Identify which cell holds the provided text, then report its (X, Y) central coordinate. 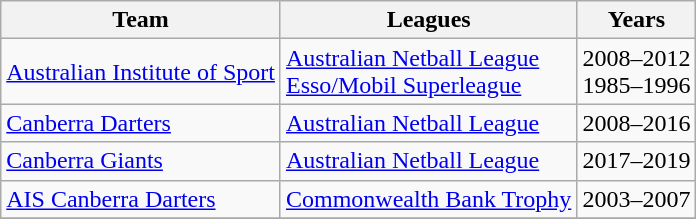
2008–2016 (636, 123)
Leagues (428, 20)
Team (141, 20)
2017–2019 (636, 161)
Canberra Darters (141, 123)
Years (636, 20)
Commonwealth Bank Trophy (428, 199)
2008–20121985–1996 (636, 72)
AIS Canberra Darters (141, 199)
Australian Netball LeagueEsso/Mobil Superleague (428, 72)
Canberra Giants (141, 161)
2003–2007 (636, 199)
Australian Institute of Sport (141, 72)
